Determine the [X, Y] coordinate at the center of the cell enclosing the given text.  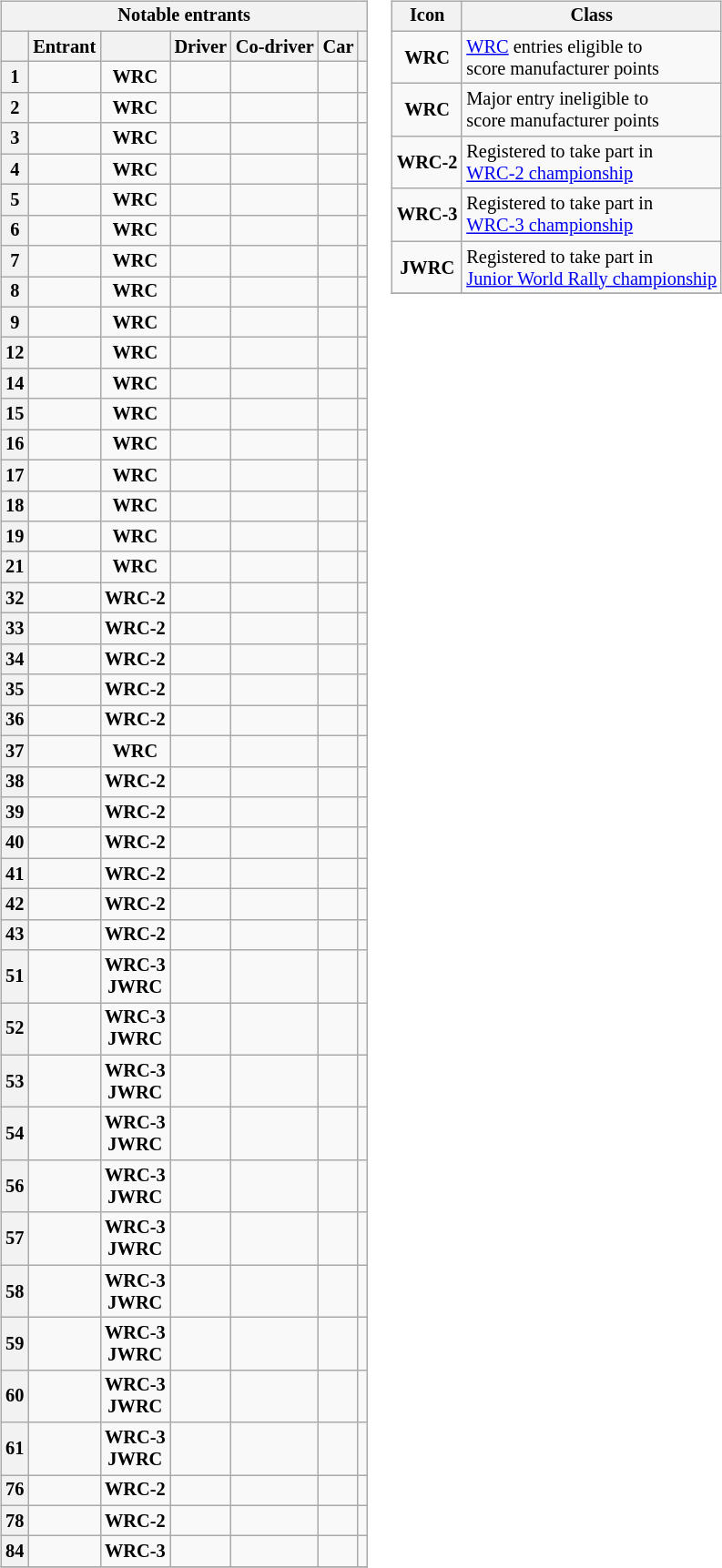
35 [15, 690]
36 [15, 721]
43 [15, 935]
Notable entrants [184, 16]
3 [15, 138]
34 [15, 659]
60 [15, 1396]
58 [15, 1291]
6 [15, 230]
53 [15, 1081]
42 [15, 905]
9 [15, 322]
52 [15, 1029]
84 [15, 1552]
56 [15, 1187]
Car [339, 46]
54 [15, 1134]
Registered to take part inWRC-2 championship [592, 163]
Driver [200, 46]
2 [15, 108]
4 [15, 169]
37 [15, 751]
32 [15, 598]
57 [15, 1239]
1 [15, 77]
61 [15, 1449]
15 [15, 414]
16 [15, 445]
19 [15, 537]
38 [15, 782]
21 [15, 567]
33 [15, 629]
76 [15, 1491]
JWRC [427, 268]
51 [15, 976]
40 [15, 843]
7 [15, 261]
59 [15, 1344]
Registered to take part inWRC-3 championship [592, 215]
5 [15, 200]
Registered to take part inJunior World Rally championship [592, 268]
18 [15, 506]
Icon [427, 16]
Entrant [64, 46]
39 [15, 813]
41 [15, 874]
14 [15, 384]
17 [15, 475]
Major entry ineligible toscore manufacturer points [592, 110]
12 [15, 353]
Co-driver [275, 46]
78 [15, 1521]
WRC entries eligible toscore manufacturer points [592, 57]
Class [592, 16]
8 [15, 292]
